Return [X, Y] of the center of cell containing provided text 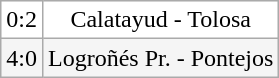
0:2 [22, 20]
Calatayud - Tolosa [160, 20]
Logroñés Pr. - Pontejos [160, 58]
4:0 [22, 58]
